From the cell containing the given text, extract its center point as (x, y) coordinate. 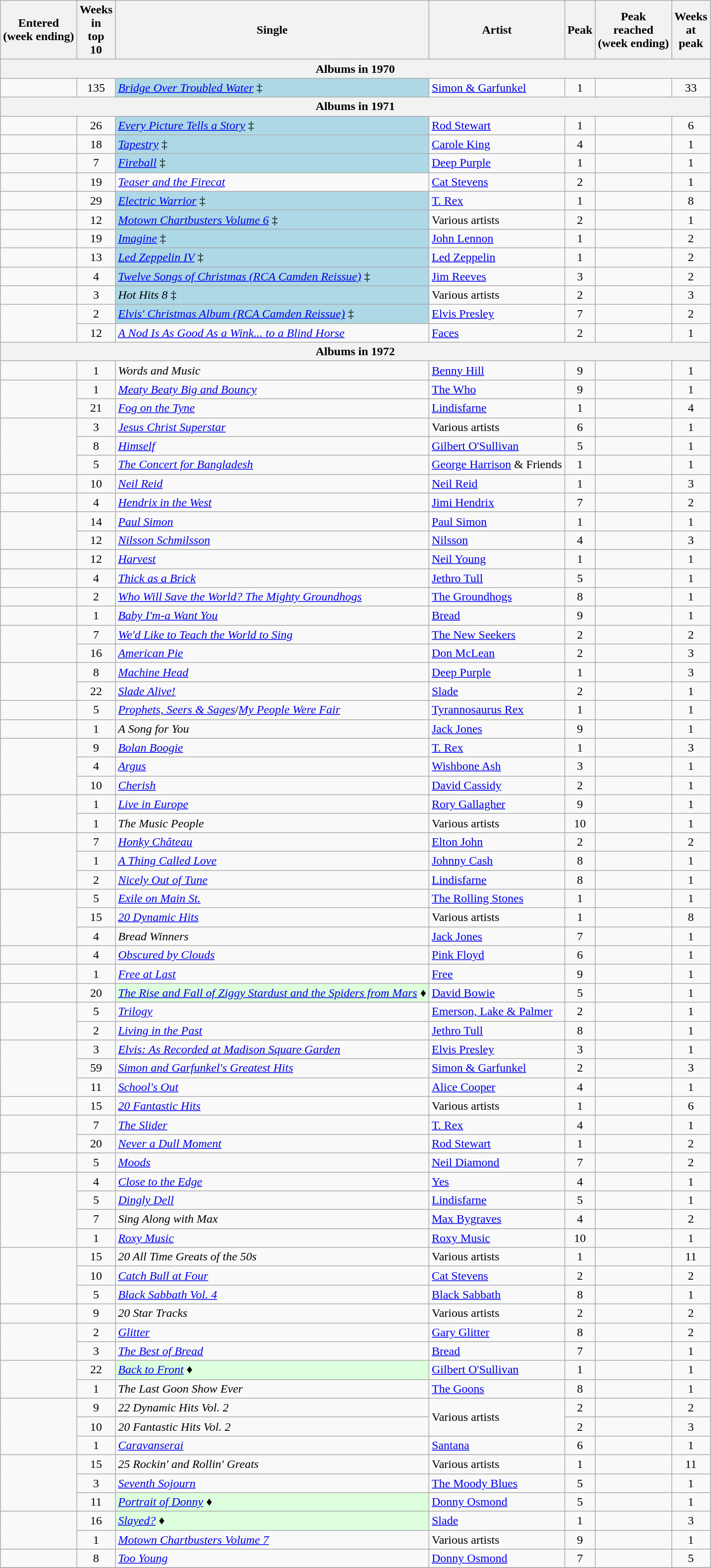
Prophets, Seers & Sages/My People Were Fair (272, 710)
David Bowie (497, 993)
Nilsson (497, 540)
59 (96, 1068)
American Pie (272, 653)
A Nod Is As Good As a Wink... to a Blind Horse (272, 333)
Slade Alive! (272, 691)
Caravanserai (272, 1445)
Tapestry ‡ (272, 144)
Benny Hill (497, 371)
The Rolling Stones (497, 899)
Machine Head (272, 672)
The Slider (272, 1125)
Electric Warrior ‡ (272, 201)
The Goons (497, 1389)
135 (96, 88)
Nilsson Schmilsson (272, 540)
Meaty Beaty Big and Bouncy (272, 389)
Gary Glitter (497, 1332)
Twelve Songs of Christmas (RCA Camden Reissue) ‡ (272, 276)
Max Bygraves (497, 1219)
Close to the Edge (272, 1182)
Rory Gallagher (497, 804)
Weeksatpeak (691, 30)
The Last Goon Show Ever (272, 1389)
Elton John (497, 842)
Emerson, Lake & Palmer (497, 1012)
Weeksintop10 (96, 30)
Bread Winners (272, 936)
Bolan Boogie (272, 748)
A Song for You (272, 729)
Teaser and the Firecat (272, 182)
Single (272, 30)
20 Fantastic Hits Vol. 2 (272, 1426)
Cherish (272, 785)
Peak (580, 30)
Jim Reeves (497, 276)
Alice Cooper (497, 1087)
Artist (497, 30)
Words and Music (272, 371)
Fog on the Tyne (272, 408)
Jesus Christ Superstar (272, 427)
20 Fantastic Hits (272, 1106)
School's Out (272, 1087)
Simon and Garfunkel's Greatest Hits (272, 1068)
Black Sabbath (497, 1295)
Portrait of Donny ♦ (272, 1502)
Led Zeppelin (497, 257)
The Best of Bread (272, 1351)
20 Dynamic Hits (272, 918)
The New Seekers (497, 635)
The Music People (272, 823)
Elvis: As Recorded at Madison Square Garden (272, 1049)
Moods (272, 1162)
Neil Young (497, 559)
Don McLean (497, 653)
Honky Château (272, 842)
John Lennon (497, 238)
Glitter (272, 1332)
Free (497, 974)
Dingly Dell (272, 1200)
Hendrix in the West (272, 502)
Bridge Over Troubled Water ‡ (272, 88)
Led Zeppelin IV ‡ (272, 257)
We'd Like to Teach the World to Sing (272, 635)
Catch Bull at Four (272, 1276)
Elvis' Christmas Album (RCA Camden Reissue) ‡ (272, 314)
The Groundhogs (497, 597)
18 (96, 144)
21 (96, 408)
25 Rockin' and Rollin' Greats (272, 1464)
Live in Europe (272, 804)
Carole King (497, 144)
Wishbone Ash (497, 766)
Black Sabbath Vol. 4 (272, 1295)
The Moody Blues (497, 1483)
Fireball ‡ (272, 163)
Living in the Past (272, 1030)
Faces (497, 333)
Seventh Sojourn (272, 1483)
Albums in 1970 (355, 69)
Johnny Cash (497, 861)
26 (96, 125)
George Harrison & Friends (497, 465)
Motown Chartbusters Volume 6 ‡ (272, 219)
Himself (272, 446)
Jimi Hendrix (497, 502)
22 Dynamic Hits Vol. 2 (272, 1407)
29 (96, 201)
Albums in 1971 (355, 107)
Slayed? ♦ (272, 1521)
A Thing Called Love (272, 861)
Never a Dull Moment (272, 1143)
The Concert for Bangladesh (272, 465)
Peakreached (week ending) (633, 30)
Who Will Save the World? The Mighty Groundhogs (272, 597)
Hot Hits 8 ‡ (272, 295)
Harvest (272, 559)
Sing Along with Max (272, 1219)
Exile on Main St. (272, 899)
Entered (week ending) (39, 30)
The Who (497, 389)
Tyrannosaurus Rex (497, 710)
Free at Last (272, 974)
Too Young (272, 1559)
14 (96, 521)
Thick as a Brick (272, 578)
Obscured by Clouds (272, 955)
Albums in 1972 (355, 352)
David Cassidy (497, 785)
13 (96, 257)
Nicely Out of Tune (272, 879)
Every Picture Tells a Story ‡ (272, 125)
Yes (497, 1182)
Argus (272, 766)
Santana (497, 1445)
The Rise and Fall of Ziggy Stardust and the Spiders from Mars ♦ (272, 993)
33 (691, 88)
Baby I'm-a Want You (272, 616)
20 All Time Greats of the 50s (272, 1257)
Neil Diamond (497, 1162)
Motown Chartbusters Volume 7 (272, 1540)
Pink Floyd (497, 955)
20 Star Tracks (272, 1313)
Imagine ‡ (272, 238)
Trilogy (272, 1012)
Back to Front ♦ (272, 1370)
